Determine the [x, y] coordinate at the center of the cell enclosing the given text.  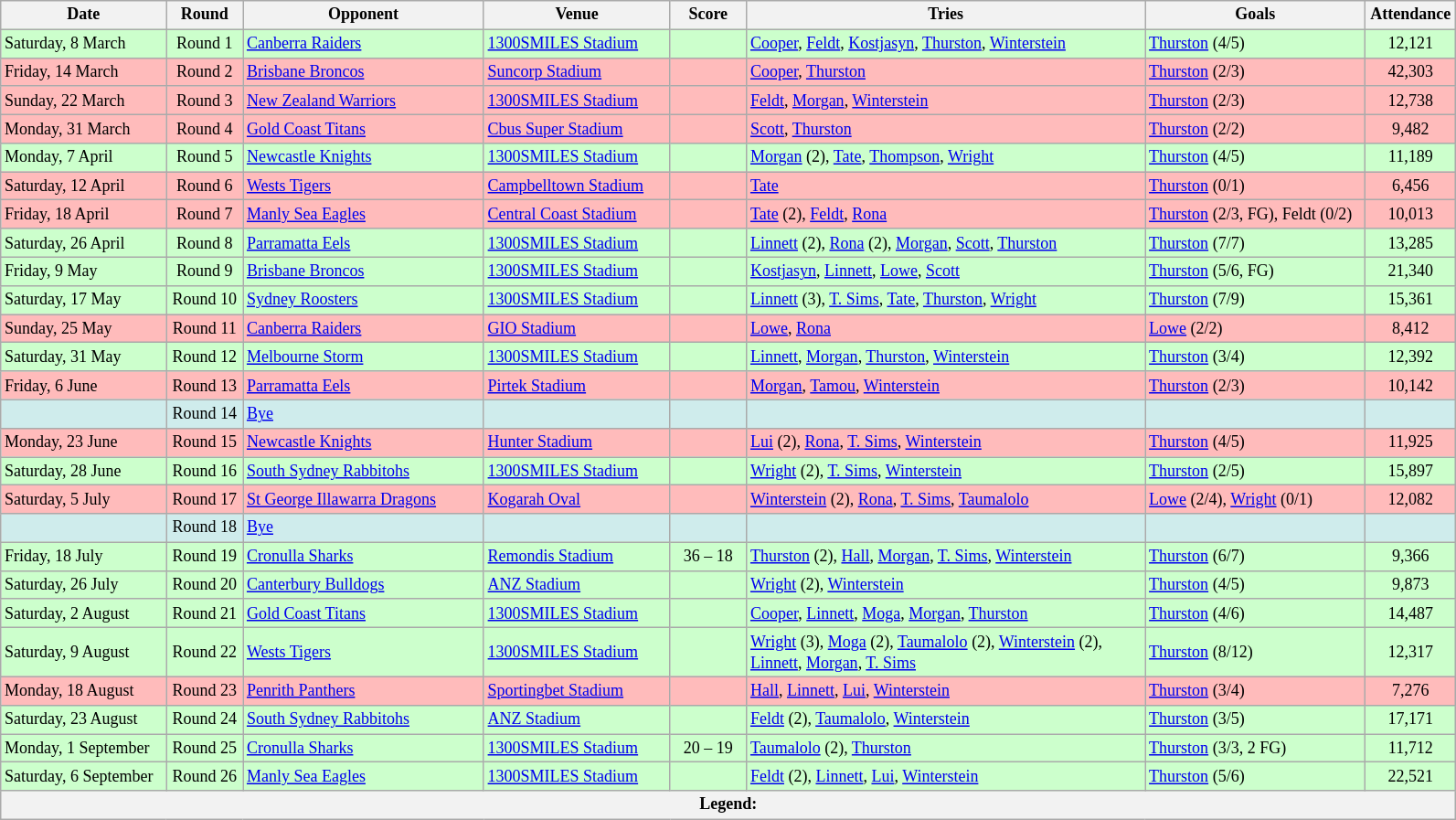
Saturday, 23 August [84, 719]
Round 18 [205, 528]
11,712 [1411, 748]
Feldt (2), Linnett, Lui, Winterstein [946, 777]
Morgan (2), Tate, Thompson, Wright [946, 157]
Thurston (5/6, FG) [1256, 271]
Round 5 [205, 157]
Round 4 [205, 128]
Thurston (4/6) [1256, 612]
Saturday, 26 April [84, 243]
13,285 [1411, 243]
Saturday, 26 July [84, 585]
Round 24 [205, 719]
Tate (2), Feldt, Rona [946, 214]
20 – 19 [708, 748]
Melbourne Storm [364, 357]
Date [84, 15]
Round [205, 15]
Lowe (2/2) [1256, 329]
12,738 [1411, 101]
Sydney Roosters [364, 300]
GIO Stadium [577, 329]
Lowe (2/4), Wright (0/1) [1256, 499]
11,189 [1411, 157]
Thurston (2), Hall, Morgan, T. Sims, Winterstein [946, 556]
Attendance [1411, 15]
Round 21 [205, 612]
Round 22 [205, 653]
12,121 [1411, 44]
Round 23 [205, 691]
Wright (2), Winterstein [946, 585]
Friday, 18 July [84, 556]
15,361 [1411, 300]
36 – 18 [708, 556]
Hunter Stadium [577, 442]
Kostjasyn, Linnett, Lowe, Scott [946, 271]
Round 19 [205, 556]
12,392 [1411, 357]
Cooper, Linnett, Moga, Morgan, Thurston [946, 612]
Thurston (3/3, 2 FG) [1256, 748]
Thurston (2/5) [1256, 472]
Monday, 18 August [84, 691]
Saturday, 12 April [84, 186]
St George Illawarra Dragons [364, 499]
Cooper, Feldt, Kostjasyn, Thurston, Winterstein [946, 44]
17,171 [1411, 719]
Suncorp Stadium [577, 71]
Saturday, 17 May [84, 300]
Friday, 18 April [84, 214]
14,487 [1411, 612]
11,925 [1411, 442]
Round 2 [205, 71]
Score [708, 15]
Cooper, Thurston [946, 71]
Round 9 [205, 271]
Pirtek Stadium [577, 386]
Taumalolo (2), Thurston [946, 748]
Thurston (7/7) [1256, 243]
10,013 [1411, 214]
Thurston (5/6) [1256, 777]
Round 7 [205, 214]
Venue [577, 15]
Friday, 9 May [84, 271]
22,521 [1411, 777]
9,366 [1411, 556]
New Zealand Warriors [364, 101]
Cbus Super Stadium [577, 128]
Saturday, 31 May [84, 357]
Thurston (0/1) [1256, 186]
Round 1 [205, 44]
Round 26 [205, 777]
Monday, 31 March [84, 128]
21,340 [1411, 271]
Round 16 [205, 472]
Legend: [728, 804]
Thurston (2/2) [1256, 128]
Monday, 23 June [84, 442]
Linnett (3), T. Sims, Tate, Thurston, Wright [946, 300]
Saturday, 8 March [84, 44]
Round 6 [205, 186]
Feldt (2), Taumalolo, Winterstein [946, 719]
10,142 [1411, 386]
Round 10 [205, 300]
8,412 [1411, 329]
Lui (2), Rona, T. Sims, Winterstein [946, 442]
Goals [1256, 15]
Monday, 1 September [84, 748]
Round 13 [205, 386]
Sunday, 25 May [84, 329]
Round 14 [205, 413]
Saturday, 5 July [84, 499]
Feldt, Morgan, Winterstein [946, 101]
Thurston (7/9) [1256, 300]
Lowe, Rona [946, 329]
Canterbury Bulldogs [364, 585]
Central Coast Stadium [577, 214]
Saturday, 28 June [84, 472]
Round 3 [205, 101]
Winterstein (2), Rona, T. Sims, Taumalolo [946, 499]
Sportingbet Stadium [577, 691]
Thurston (2/3, FG), Feldt (0/2) [1256, 214]
Kogarah Oval [577, 499]
Wright (2), T. Sims, Winterstein [946, 472]
Round 15 [205, 442]
Round 8 [205, 243]
6,456 [1411, 186]
7,276 [1411, 691]
Hall, Linnett, Lui, Winterstein [946, 691]
Tries [946, 15]
9,873 [1411, 585]
12,317 [1411, 653]
9,482 [1411, 128]
Round 25 [205, 748]
Linnett, Morgan, Thurston, Winterstein [946, 357]
Thurston (3/5) [1256, 719]
Round 12 [205, 357]
Remondis Stadium [577, 556]
12,082 [1411, 499]
Saturday, 6 September [84, 777]
Thurston (6/7) [1256, 556]
Round 17 [205, 499]
Round 20 [205, 585]
Friday, 14 March [84, 71]
Round 11 [205, 329]
42,303 [1411, 71]
Thurston (8/12) [1256, 653]
Wright (3), Moga (2), Taumalolo (2), Winterstein (2), Linnett, Morgan, T. Sims [946, 653]
Campbelltown Stadium [577, 186]
Monday, 7 April [84, 157]
15,897 [1411, 472]
Opponent [364, 15]
Saturday, 9 August [84, 653]
Morgan, Tamou, Winterstein [946, 386]
Penrith Panthers [364, 691]
Sunday, 22 March [84, 101]
Tate [946, 186]
Saturday, 2 August [84, 612]
Linnett (2), Rona (2), Morgan, Scott, Thurston [946, 243]
Scott, Thurston [946, 128]
Friday, 6 June [84, 386]
